Pinpoint the cell where the given text exists, returning its [X, Y] midpoint coordinate. 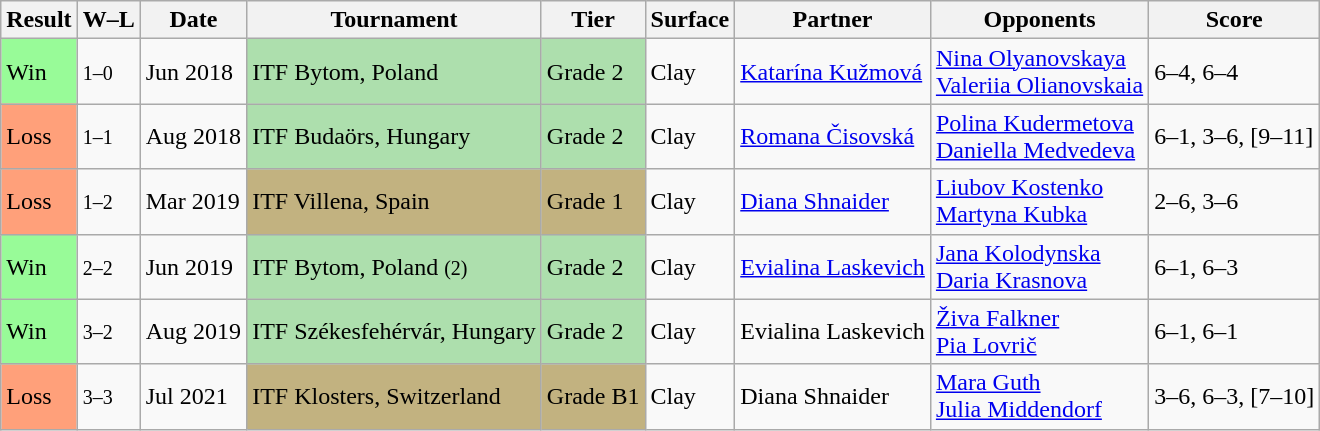
Score [1234, 20]
Jun 2019 [193, 266]
2–6, 3–6 [1234, 202]
6–1, 3–6, [9–11] [1234, 136]
1–1 [108, 136]
Liubov Kostenko Martyna Kubka [1039, 202]
6–4, 6–4 [1234, 72]
Tournament [394, 20]
1–2 [108, 202]
Nina Olyanovskaya Valeriia Olianovskaia [1039, 72]
3–3 [108, 396]
Date [193, 20]
Surface [690, 20]
Grade 1 [593, 202]
ITF Klosters, Switzerland [394, 396]
ITF Budaörs, Hungary [394, 136]
Partner [833, 20]
Jul 2021 [193, 396]
Romana Čisovská [833, 136]
3–6, 6–3, [7–10] [1234, 396]
ITF Bytom, Poland (2) [394, 266]
Opponents [1039, 20]
2–2 [108, 266]
Tier [593, 20]
W–L [108, 20]
Katarína Kužmová [833, 72]
Jana Kolodynska Daria Krasnova [1039, 266]
Jun 2018 [193, 72]
6–1, 6–3 [1234, 266]
ITF Bytom, Poland [394, 72]
Aug 2019 [193, 332]
3–2 [108, 332]
Polina Kudermetova Daniella Medvedeva [1039, 136]
ITF Székesfehérvár, Hungary [394, 332]
Mar 2019 [193, 202]
Result [39, 20]
Živa Falkner Pia Lovrič [1039, 332]
1–0 [108, 72]
6–1, 6–1 [1234, 332]
Aug 2018 [193, 136]
Mara Guth Julia Middendorf [1039, 396]
ITF Villena, Spain [394, 202]
Grade B1 [593, 396]
